Output the [x, y] coordinate of the center of the cell containing the given text.  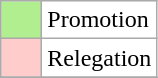
Promotion [100, 20]
Relegation [100, 58]
